Detect which cell encompasses the target text, then output its (X, Y) center coordinate. 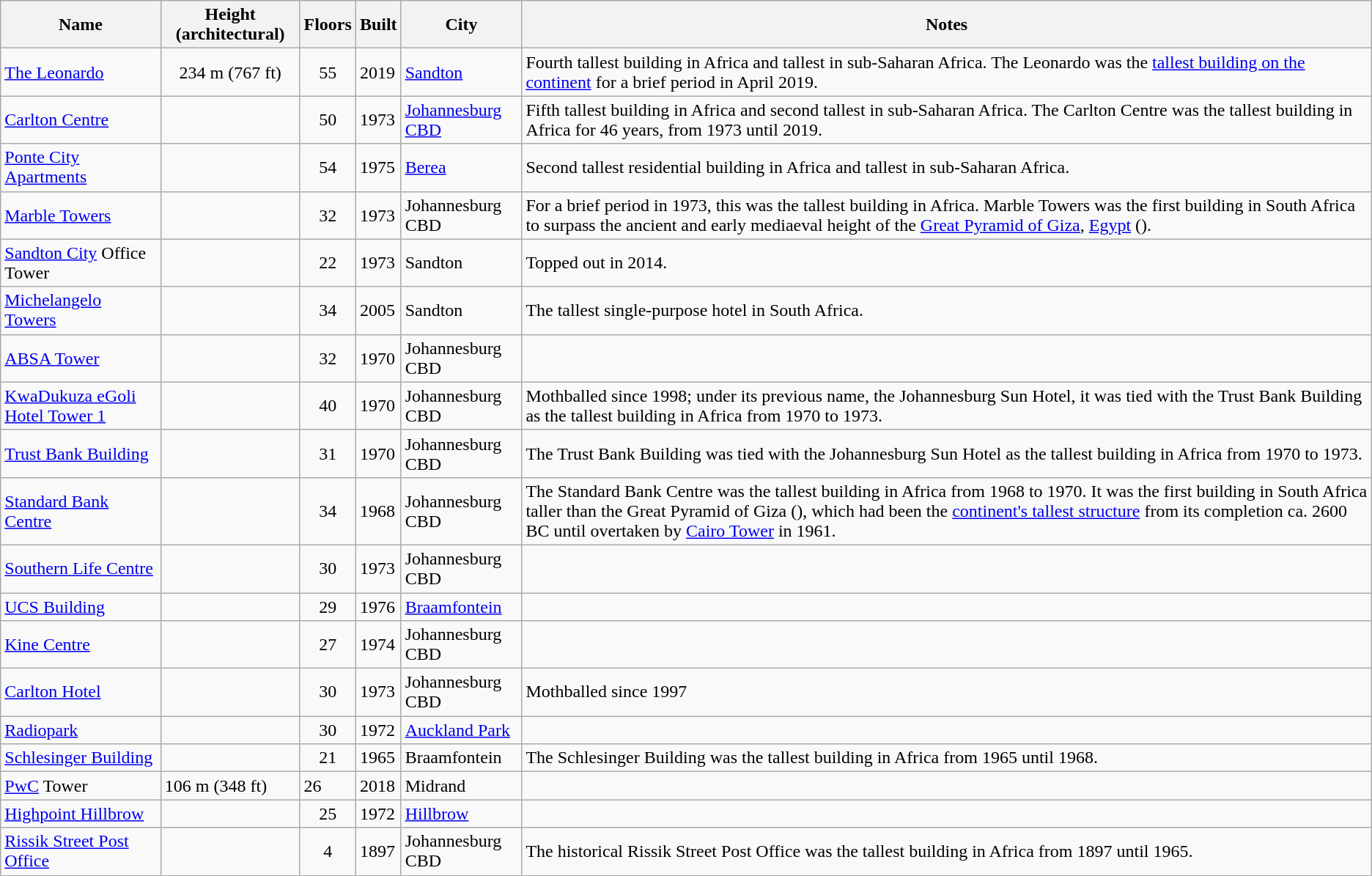
50 (328, 120)
Trust Bank Building (81, 453)
Schlesinger Building (81, 758)
29 (328, 606)
1968 (378, 511)
Hillbrow (462, 814)
Kine Centre (81, 645)
25 (328, 814)
1975 (378, 167)
City (462, 25)
55 (328, 72)
Rissik Street Post Office (81, 852)
Mothballed since 1997 (947, 692)
2018 (378, 786)
Notes (947, 25)
40 (328, 406)
Auckland Park (462, 730)
Floors (328, 25)
Second tallest residential building in Africa and tallest in sub-Saharan Africa. (947, 167)
The Schlesinger Building was the tallest building in Africa from 1965 until 1968. (947, 758)
Sandton City Office Tower (81, 262)
The tallest single-purpose hotel in South Africa. (947, 311)
The Trust Bank Building was tied with the Johannesburg Sun Hotel as the tallest building in Africa from 1970 to 1973. (947, 453)
Carlton Centre (81, 120)
106 m (348 ft) (230, 786)
31 (328, 453)
26 (328, 786)
Midrand (462, 786)
Ponte City Apartments (81, 167)
Standard Bank Centre (81, 511)
The Leonardo (81, 72)
Built (378, 25)
2019 (378, 72)
Name (81, 25)
Carlton Hotel (81, 692)
KwaDukuza eGoli Hotel Tower 1 (81, 406)
PwC Tower (81, 786)
Highpoint Hillbrow (81, 814)
1965 (378, 758)
234 m (767 ft) (230, 72)
1976 (378, 606)
27 (328, 645)
54 (328, 167)
4 (328, 852)
Radiopark (81, 730)
Marble Towers (81, 216)
22 (328, 262)
UCS Building (81, 606)
ABSA Tower (81, 358)
1897 (378, 852)
Michelangelo Towers (81, 311)
Topped out in 2014. (947, 262)
Height (architectural) (230, 25)
21 (328, 758)
Southern Life Centre (81, 569)
2005 (378, 311)
1974 (378, 645)
Berea (462, 167)
The historical Rissik Street Post Office was the tallest building in Africa from 1897 until 1965. (947, 852)
